Scan for the cell matching the given text and deliver its [X, Y] coordinate at center. 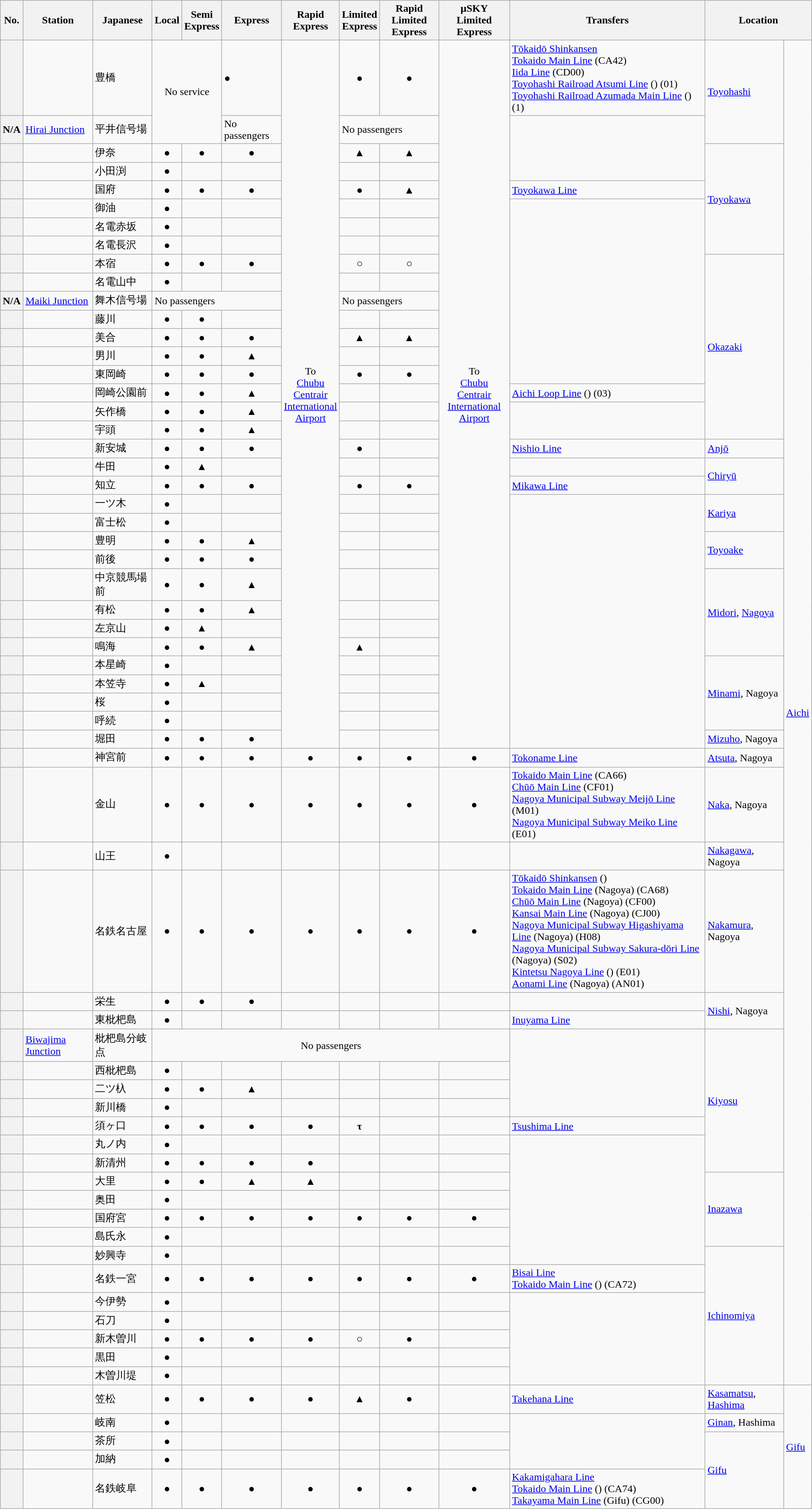
二ツ杁 [122, 1089]
御油 [122, 208]
国府 [122, 190]
中京競馬場前 [122, 585]
島氏永 [122, 1237]
名電長沢 [122, 246]
丸ノ内 [122, 1145]
Kasamatsu, Hashima [744, 1399]
豊明 [122, 541]
Maiki Junction [58, 300]
本笠寺 [122, 684]
Chiryū [744, 476]
Nakamura, Nagoya [744, 931]
知立 [122, 485]
伊奈 [122, 153]
一ツ木 [122, 504]
名電赤坂 [122, 227]
No. [12, 20]
Mikawa Line [607, 485]
Takehana Line [607, 1399]
新清州 [122, 1163]
舞木信号場 [122, 300]
堀田 [122, 740]
Ginan, Hashima [744, 1423]
東枇杷島 [122, 1020]
藤川 [122, 319]
黒田 [122, 1358]
栄生 [122, 1002]
美合 [122, 338]
新木曽川 [122, 1339]
奥田 [122, 1200]
Kariya [744, 513]
Aichi [798, 713]
男川 [122, 356]
妙興寺 [122, 1255]
新安城 [122, 449]
本星崎 [122, 666]
Inazawa [744, 1209]
名電山中 [122, 282]
Inuyama Line [607, 1020]
金山 [122, 805]
Express [252, 20]
Minami, Nagoya [744, 693]
Biwajima Junction [58, 1045]
Atsuta, Nagoya [744, 758]
SemiExpress [202, 20]
Toyoake [744, 550]
本宿 [122, 264]
石刀 [122, 1320]
富士松 [122, 523]
Tōkaidō Shinkansen Tokaido Main Line (CA42) Iida Line (CD00) Toyohashi Railroad Atsumi Line () (01) Toyohashi Railroad Azumada Main Line () (1) [607, 78]
Mizuho, Nagoya [744, 740]
山王 [122, 856]
名鉄一宮 [122, 1279]
宇頭 [122, 430]
Station [58, 20]
笠松 [122, 1399]
加納 [122, 1460]
τ [360, 1126]
Hirai Junction [58, 129]
Anjō [744, 449]
岡崎公園前 [122, 393]
矢作橋 [122, 411]
Aichi Loop Line () (03) [607, 393]
今伊勢 [122, 1302]
LimitedExpress [360, 20]
有松 [122, 610]
前後 [122, 559]
Location [759, 20]
Nakagawa, Nagoya [744, 856]
Nishio Line [607, 449]
国府宮 [122, 1219]
豊橋 [122, 78]
No service [187, 92]
神宮前 [122, 758]
RapidExpress [311, 20]
Naka, Nagoya [744, 805]
Rapid LimitedExpress [409, 20]
名鉄名古屋 [122, 931]
Toyokawa [744, 199]
岐南 [122, 1423]
Local [167, 20]
Bisai Line Tokaido Main Line () (CA72) [607, 1279]
Nishi, Nagoya [744, 1010]
茶所 [122, 1441]
小田渕 [122, 172]
Ichinomiya [744, 1315]
Kiyosu [744, 1101]
鳴海 [122, 647]
Transfers [607, 20]
大里 [122, 1181]
新川橋 [122, 1108]
Tsushima Line [607, 1126]
Okazaki [744, 347]
Toyokawa Line [607, 190]
名鉄岐阜 [122, 1489]
西枇杷島 [122, 1070]
Tokoname Line [607, 758]
Toyohashi [744, 92]
東岡崎 [122, 375]
μSKYLimited Express [475, 20]
平井信号場 [122, 129]
須ヶ口 [122, 1126]
桜 [122, 702]
木曽川堤 [122, 1376]
Tokaido Main Line (CA66) Chūō Main Line (CF01) Nagoya Municipal Subway Meijō Line (M01) Nagoya Municipal Subway Meiko Line (E01) [607, 805]
Japanese [122, 20]
牛田 [122, 467]
左京山 [122, 628]
Midori, Nagoya [744, 612]
Kakamigahara Line Tokaido Main Line () (CA74) Takayama Main Line (Gifu) (CG00) [607, 1489]
枇杷島分岐点 [122, 1045]
呼続 [122, 720]
